Search for the cell housing the specified text and yield its [x, y] center coordinate. 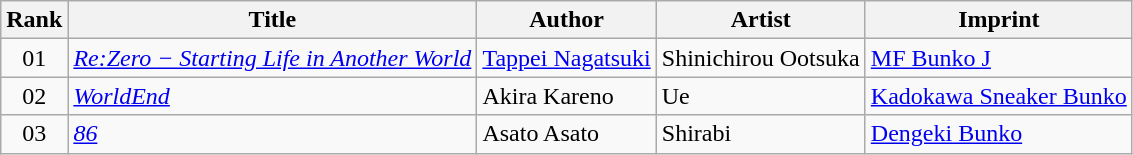
Akira Kareno [566, 96]
03 [34, 134]
Shinichirou Ootsuka [760, 58]
Imprint [998, 20]
Kadokawa Sneaker Bunko [998, 96]
WorldEnd [272, 96]
Asato Asato [566, 134]
Title [272, 20]
02 [34, 96]
01 [34, 58]
MF Bunko J [998, 58]
86 [272, 134]
Dengeki Bunko [998, 134]
Re:Zero − Starting Life in Another World [272, 58]
Author [566, 20]
Shirabi [760, 134]
Tappei Nagatsuki [566, 58]
Rank [34, 20]
Artist [760, 20]
Ue [760, 96]
